Locate the cell with the specified text and output its [X, Y] center coordinate. 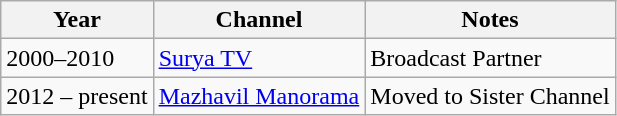
Notes [490, 20]
Mazhavil Manorama [259, 96]
Broadcast Partner [490, 58]
2000–2010 [77, 58]
Channel [259, 20]
Surya TV [259, 58]
Year [77, 20]
2012 – present [77, 96]
Moved to Sister Channel [490, 96]
